Identify which cell holds the provided text, then report its [X, Y] central coordinate. 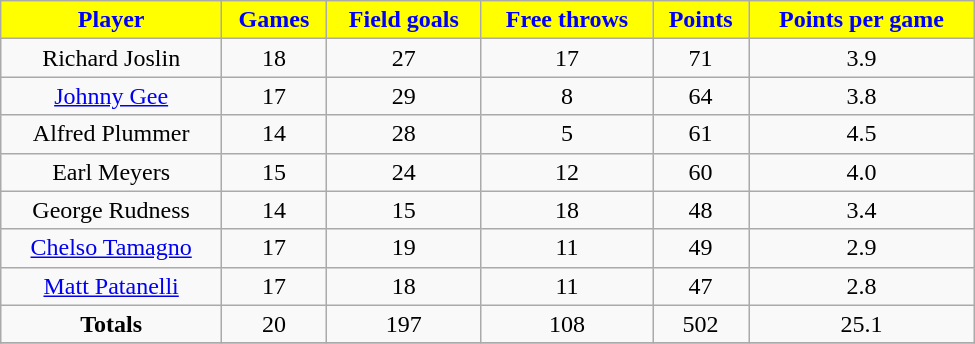
197 [404, 324]
3.8 [862, 96]
71 [701, 58]
Alfred Plummer [112, 134]
Free throws [566, 20]
19 [404, 248]
Earl Meyers [112, 172]
4.0 [862, 172]
47 [701, 286]
60 [701, 172]
64 [701, 96]
24 [404, 172]
Totals [112, 324]
Johnny Gee [112, 96]
Richard Joslin [112, 58]
Games [274, 20]
2.8 [862, 286]
502 [701, 324]
George Rudness [112, 210]
2.9 [862, 248]
28 [404, 134]
48 [701, 210]
4.5 [862, 134]
3.9 [862, 58]
108 [566, 324]
Points per game [862, 20]
27 [404, 58]
20 [274, 324]
5 [566, 134]
3.4 [862, 210]
12 [566, 172]
8 [566, 96]
25.1 [862, 324]
29 [404, 96]
Player [112, 20]
Matt Patanelli [112, 286]
61 [701, 134]
49 [701, 248]
Chelso Tamagno [112, 248]
Points [701, 20]
Field goals [404, 20]
